Provide the [x, y] coordinate of the cell's center where the given text is located.  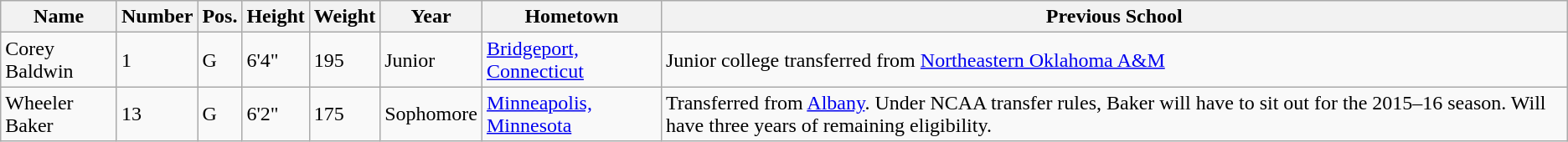
Height [276, 17]
Hometown [571, 17]
Year [431, 17]
Previous School [1114, 17]
Wheeler Baker [59, 114]
Sophomore [431, 114]
6'4" [276, 60]
Weight [344, 17]
Minneapolis, Minnesota [571, 114]
Junior [431, 60]
1 [157, 60]
Junior college transferred from Northeastern Oklahoma A&M [1114, 60]
Number [157, 17]
Name [59, 17]
Bridgeport, Connecticut [571, 60]
Corey Baldwin [59, 60]
175 [344, 114]
6'2" [276, 114]
Pos. [219, 17]
195 [344, 60]
13 [157, 114]
